Extract the [X, Y] coordinate from the center of the cell holding the provided text.  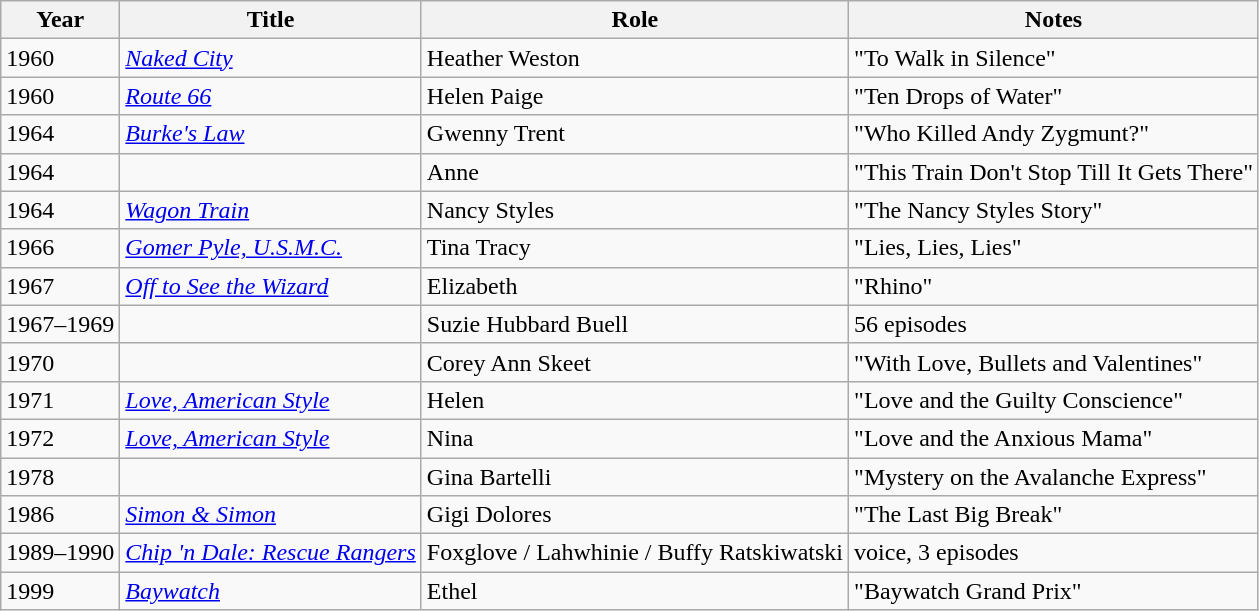
Anne [634, 172]
Nancy Styles [634, 210]
Simon & Simon [270, 515]
Foxglove / Lahwhinie / Buffy Ratskiwatski [634, 553]
Baywatch [270, 591]
Wagon Train [270, 210]
Nina [634, 438]
Notes [1054, 20]
1986 [60, 515]
1972 [60, 438]
"Who Killed Andy Zygmunt?" [1054, 134]
"The Nancy Styles Story" [1054, 210]
Year [60, 20]
Role [634, 20]
56 episodes [1054, 324]
1978 [60, 477]
"To Walk in Silence" [1054, 58]
"Baywatch Grand Prix" [1054, 591]
Ethel [634, 591]
Route 66 [270, 96]
Gina Bartelli [634, 477]
"Ten Drops of Water" [1054, 96]
voice, 3 episodes [1054, 553]
Gigi Dolores [634, 515]
Off to See the Wizard [270, 286]
1989–1990 [60, 553]
Chip 'n Dale: Rescue Rangers [270, 553]
Gomer Pyle, U.S.M.C. [270, 248]
Heather Weston [634, 58]
1967–1969 [60, 324]
Gwenny Trent [634, 134]
Helen [634, 400]
"Love and the Guilty Conscience" [1054, 400]
"Lies, Lies, Lies" [1054, 248]
"With Love, Bullets and Valentines" [1054, 362]
"Mystery on the Avalanche Express" [1054, 477]
"Rhino" [1054, 286]
1971 [60, 400]
"Love and the Anxious Mama" [1054, 438]
Helen Paige [634, 96]
Tina Tracy [634, 248]
1999 [60, 591]
Corey Ann Skeet [634, 362]
1967 [60, 286]
Title [270, 20]
Suzie Hubbard Buell [634, 324]
Elizabeth [634, 286]
"This Train Don't Stop Till It Gets There" [1054, 172]
Naked City [270, 58]
"The Last Big Break" [1054, 515]
1966 [60, 248]
1970 [60, 362]
Burke's Law [270, 134]
